Pinpoint the cell where the given text exists, returning its (x, y) midpoint coordinate. 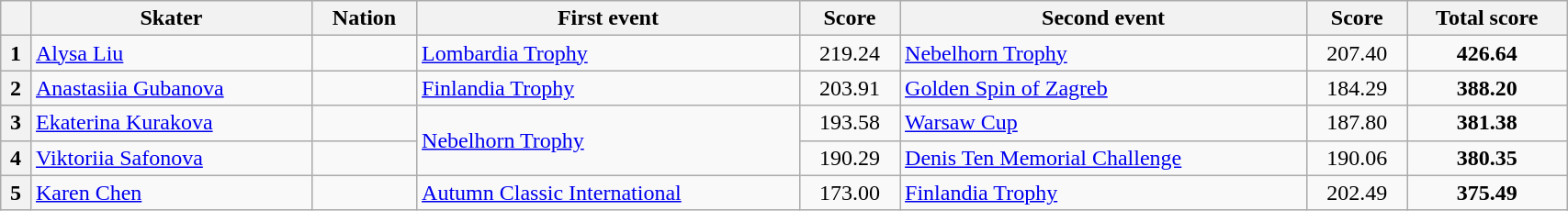
Anastasiia Gubanova (171, 88)
375.49 (1487, 193)
203.91 (849, 88)
Autumn Classic International (608, 193)
388.20 (1487, 88)
207.40 (1358, 53)
5 (17, 193)
381.38 (1487, 123)
Karen Chen (171, 193)
193.58 (849, 123)
Viktoriia Safonova (171, 158)
190.29 (849, 158)
Second event (1104, 18)
3 (17, 123)
380.35 (1487, 158)
Skater (171, 18)
Golden Spin of Zagreb (1104, 88)
Warsaw Cup (1104, 123)
187.80 (1358, 123)
184.29 (1358, 88)
190.06 (1358, 158)
Denis Ten Memorial Challenge (1104, 158)
Alysa Liu (171, 53)
Lombardia Trophy (608, 53)
4 (17, 158)
173.00 (849, 193)
202.49 (1358, 193)
1 (17, 53)
Total score (1487, 18)
219.24 (849, 53)
Nation (364, 18)
2 (17, 88)
426.64 (1487, 53)
Ekaterina Kurakova (171, 123)
First event (608, 18)
